Determine the (x, y) coordinate at the center of the cell enclosing the given text.  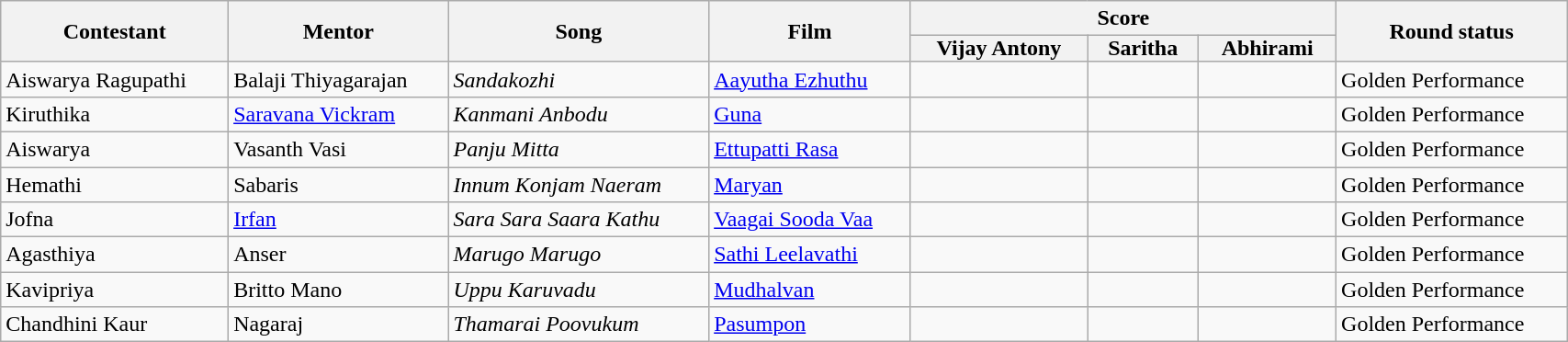
Aayutha Ezhuthu (810, 79)
Balaji Thiyagarajan (338, 79)
Irfan (338, 220)
Vijay Antony (998, 49)
Pasumpon (810, 325)
Thamarai Poovukum (579, 325)
Aiswarya Ragupathi (115, 79)
Sabaris (338, 185)
Abhirami (1268, 49)
Sandakozhi (579, 79)
Round status (1451, 31)
Score (1122, 18)
Aiswarya (115, 149)
Marugo Marugo (579, 255)
Ettupatti Rasa (810, 149)
Britto Mano (338, 290)
Agasthiya (115, 255)
Maryan (810, 185)
Anser (338, 255)
Uppu Karuvadu (579, 290)
Vasanth Vasi (338, 149)
Song (579, 31)
Chandhini Kaur (115, 325)
Kiruthika (115, 114)
Mudhalvan (810, 290)
Kavipriya (115, 290)
Guna (810, 114)
Innum Konjam Naeram (579, 185)
Vaagai Sooda Vaa (810, 220)
Panju Mitta (579, 149)
Film (810, 31)
Sara Sara Saara Kathu (579, 220)
Hemathi (115, 185)
Sathi Leelavathi (810, 255)
Contestant (115, 31)
Nagaraj (338, 325)
Saritha (1143, 49)
Saravana Vickram (338, 114)
Kanmani Anbodu (579, 114)
Mentor (338, 31)
Jofna (115, 220)
